Detect which cell encompasses the target text, then output its [X, Y] center coordinate. 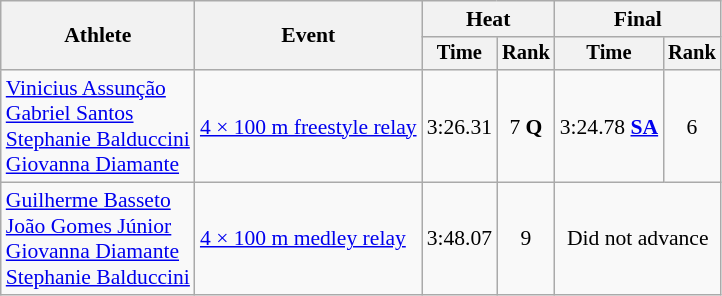
Final [638, 19]
7 Q [526, 126]
9 [526, 239]
Guilherme BassetoJoão Gomes JúniorGiovanna DiamanteStephanie Balduccini [98, 239]
3:48.07 [460, 239]
Athlete [98, 36]
3:26.31 [460, 126]
Vinicius AssunçãoGabriel SantosStephanie BalducciniGiovanna Diamante [98, 126]
4 × 100 m freestyle relay [308, 126]
3:24.78 SA [609, 126]
Event [308, 36]
4 × 100 m medley relay [308, 239]
6 [692, 126]
Did not advance [638, 239]
Heat [488, 19]
